Find where the given text appears and provide that cell's center as (X, Y) coordinate. 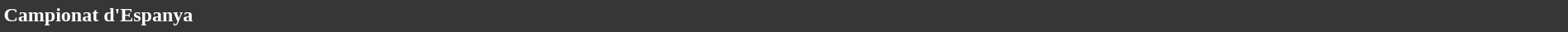
Campionat d'Espanya (784, 15)
